Extract the (x, y) coordinate from the center of the cell holding the provided text.  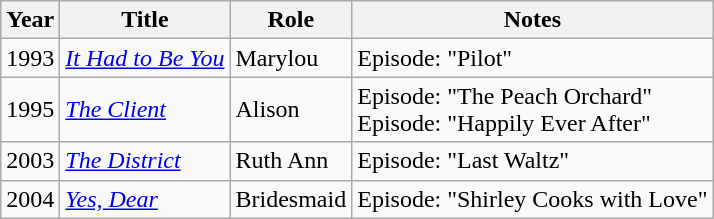
Year (30, 20)
The Client (145, 110)
Episode: "The Peach Orchard"Episode: "Happily Ever After" (532, 110)
1995 (30, 110)
2003 (30, 161)
Marylou (291, 58)
It Had to Be You (145, 58)
1993 (30, 58)
Episode: "Last Waltz" (532, 161)
Yes, Dear (145, 199)
Episode: "Pilot" (532, 58)
Notes (532, 20)
2004 (30, 199)
Episode: "Shirley Cooks with Love" (532, 199)
Role (291, 20)
Alison (291, 110)
Bridesmaid (291, 199)
Title (145, 20)
The District (145, 161)
Ruth Ann (291, 161)
